Capture the cell that displays the provided text and extract its (X, Y) central coordinate. 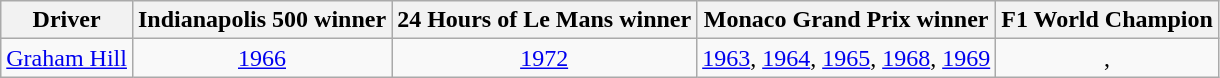
F1 World Champion (1108, 20)
1966 (262, 58)
Graham Hill (67, 58)
, (1108, 58)
Indianapolis 500 winner (262, 20)
1972 (544, 58)
Driver (67, 20)
Monaco Grand Prix winner (846, 20)
24 Hours of Le Mans winner (544, 20)
1963, 1964, 1965, 1968, 1969 (846, 58)
